Find where the given text appears and provide that cell's center as [x, y] coordinate. 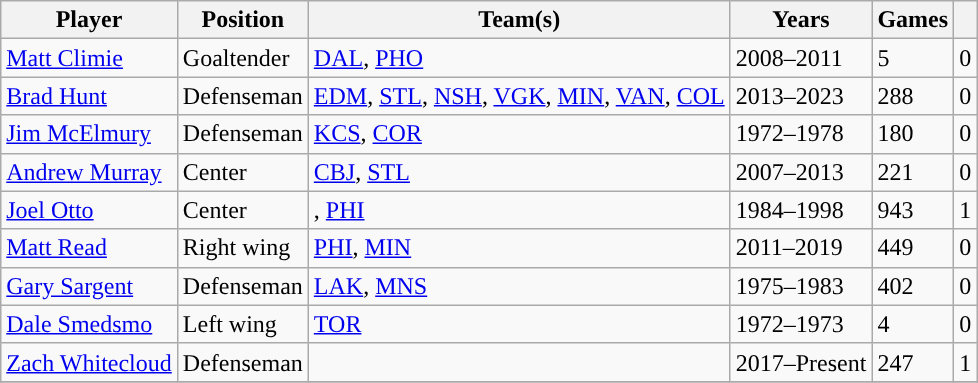
180 [913, 134]
LAK, MNS [519, 286]
Left wing [242, 324]
Goaltender [242, 58]
Joel Otto [90, 210]
247 [913, 362]
Gary Sargent [90, 286]
Matt Climie [90, 58]
Brad Hunt [90, 96]
2013–2023 [801, 96]
CBJ, STL [519, 172]
5 [913, 58]
943 [913, 210]
2011–2019 [801, 248]
1984–1998 [801, 210]
Games [913, 20]
Team(s) [519, 20]
2008–2011 [801, 58]
, PHI [519, 210]
2017–Present [801, 362]
4 [913, 324]
1972–1978 [801, 134]
1975–1983 [801, 286]
Player [90, 20]
402 [913, 286]
449 [913, 248]
221 [913, 172]
Matt Read [90, 248]
Jim McElmury [90, 134]
Dale Smedsmo [90, 324]
Years [801, 20]
KCS, COR [519, 134]
Andrew Murray [90, 172]
Zach Whitecloud [90, 362]
TOR [519, 324]
2007–2013 [801, 172]
1972–1973 [801, 324]
DAL, PHO [519, 58]
EDM, STL, NSH, VGK, MIN, VAN, COL [519, 96]
Position [242, 20]
288 [913, 96]
PHI, MIN [519, 248]
Right wing [242, 248]
